Identify which cell holds the provided text, then report its [X, Y] central coordinate. 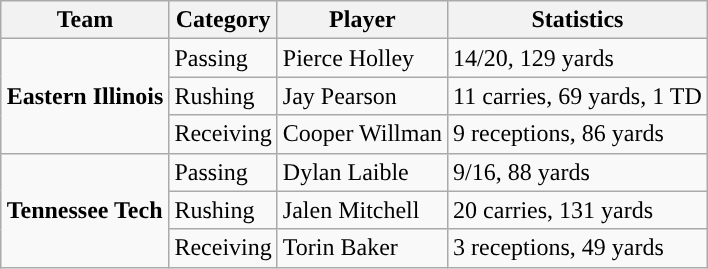
Statistics [578, 20]
Category [223, 20]
Team [85, 20]
Jay Pearson [362, 96]
Player [362, 20]
20 carries, 131 yards [578, 210]
9 receptions, 86 yards [578, 134]
Tennessee Tech [85, 210]
Pierce Holley [362, 58]
Cooper Willman [362, 134]
11 carries, 69 yards, 1 TD [578, 96]
3 receptions, 49 yards [578, 248]
Jalen Mitchell [362, 210]
Torin Baker [362, 248]
9/16, 88 yards [578, 172]
14/20, 129 yards [578, 58]
Dylan Laible [362, 172]
Eastern Illinois [85, 96]
